Pinpoint the cell where the given text exists, returning its (x, y) midpoint coordinate. 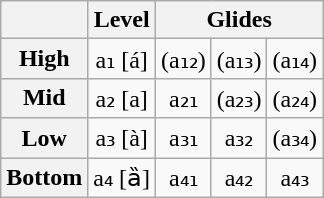
(a₂₄) (295, 98)
a₃₂ (239, 138)
(a₂₃) (239, 98)
a₄₂ (239, 178)
a₂ [a] (122, 98)
a₂₁ (184, 98)
a₄₁ (184, 178)
a₁ [á] (122, 59)
(a₁₃) (239, 59)
Level (122, 20)
(a₃₄) (295, 138)
Mid (44, 98)
a₃ [à] (122, 138)
a₄₃ (295, 178)
(a₁₄) (295, 59)
(a₁₂) (184, 59)
Bottom (44, 178)
a₄ [ȁ] (122, 178)
Glides (240, 20)
High (44, 59)
Low (44, 138)
a₃₁ (184, 138)
